Detect which cell encompasses the target text, then output its (x, y) center coordinate. 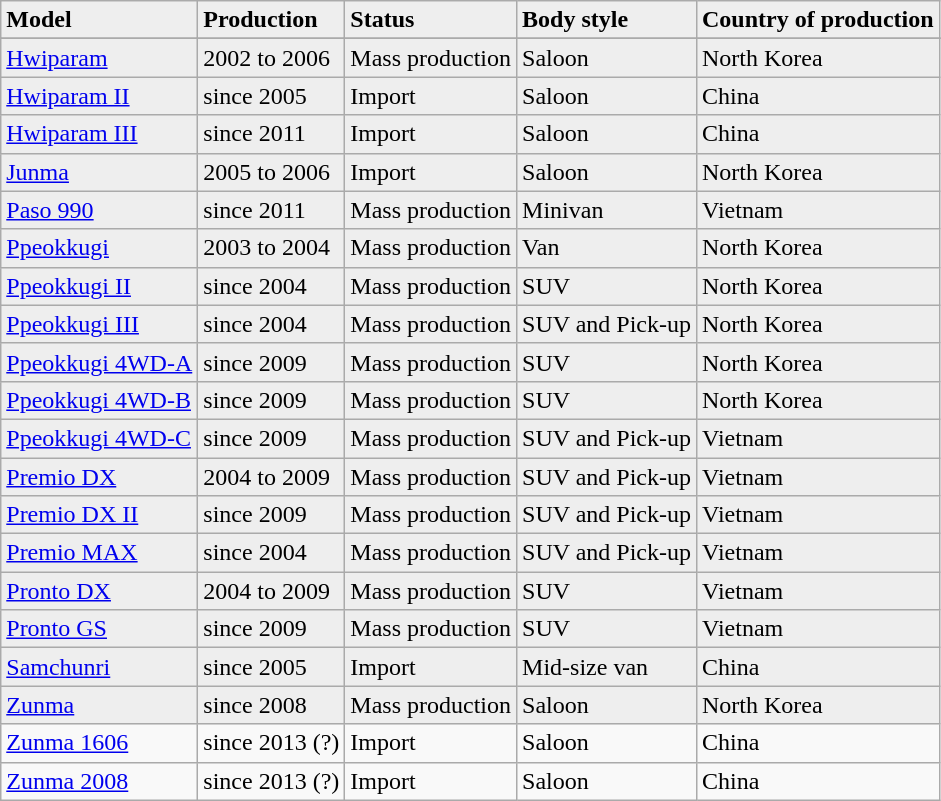
Van (607, 248)
2003 to 2004 (272, 248)
Premio DX (100, 477)
Ppeokkugi 4WD-A (100, 362)
Model (100, 20)
Hwiparam III (100, 134)
Ppeokkugi III (100, 324)
Pronto DX (100, 591)
Premio MAX (100, 553)
Hwiparam II (100, 96)
Pronto GS (100, 629)
Samchunri (100, 667)
Body style (607, 20)
Ppeokkugi (100, 248)
Premio DX II (100, 515)
since 2008 (272, 705)
Junma (100, 172)
2002 to 2006 (272, 58)
Production (272, 20)
Country of production (818, 20)
Minivan (607, 210)
Zunma (100, 705)
Zunma 2008 (100, 781)
Ppeokkugi II (100, 286)
Ppeokkugi 4WD-B (100, 400)
Zunma 1606 (100, 743)
Hwiparam (100, 58)
2005 to 2006 (272, 172)
Status (431, 20)
Ppeokkugi 4WD-C (100, 438)
Paso 990 (100, 210)
Mid-size van (607, 667)
